Return [X, Y] of the center of cell containing provided text 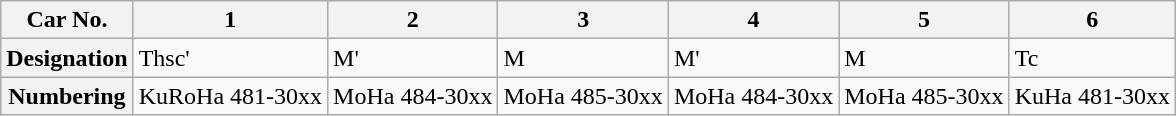
Numbering [67, 96]
Thsc' [230, 58]
Car No. [67, 20]
3 [583, 20]
KuHa 481-30xx [1092, 96]
Tc [1092, 58]
1 [230, 20]
Designation [67, 58]
KuRoHa 481-30xx [230, 96]
6 [1092, 20]
4 [753, 20]
5 [924, 20]
2 [413, 20]
